Determine the [X, Y] coordinate at the center of the cell enclosing the given text.  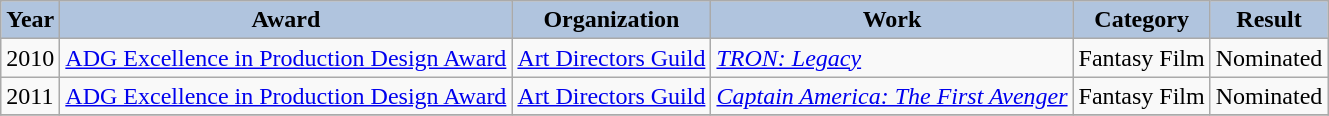
Category [1142, 20]
Captain America: The First Avenger [892, 96]
Award [286, 20]
Result [1269, 20]
Work [892, 20]
Year [30, 20]
Organization [612, 20]
2010 [30, 58]
2011 [30, 96]
TRON: Legacy [892, 58]
